Search for the cell housing the specified text and yield its (x, y) center coordinate. 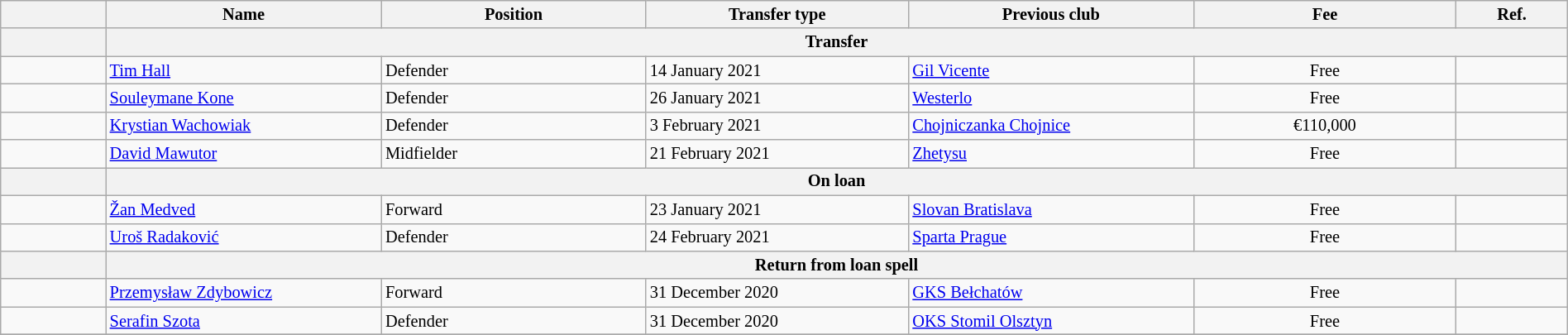
Transfer type (777, 14)
Ref. (1512, 14)
Souleymane Kone (243, 98)
Slovan Bratislava (1050, 209)
24 February 2021 (777, 237)
23 January 2021 (777, 209)
On loan (837, 181)
Fee (1325, 14)
Przemysław Zdybowicz (243, 293)
Sparta Prague (1050, 237)
Previous club (1050, 14)
Chojniczanka Chojnice (1050, 126)
Žan Medved (243, 209)
Transfer (837, 42)
David Mawutor (243, 154)
Gil Vicente (1050, 70)
3 February 2021 (777, 126)
Position (514, 14)
OKS Stomil Olsztyn (1050, 321)
Tim Hall (243, 70)
Westerlo (1050, 98)
Zhetysu (1050, 154)
Return from loan spell (837, 265)
€110,000 (1325, 126)
21 February 2021 (777, 154)
Name (243, 14)
26 January 2021 (777, 98)
Midfielder (514, 154)
Serafin Szota (243, 321)
14 January 2021 (777, 70)
GKS Bełchatów (1050, 293)
Krystian Wachowiak (243, 126)
Uroš Radaković (243, 237)
